Scan for the cell matching the given text and deliver its [x, y] coordinate at center. 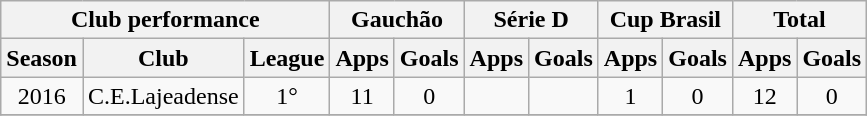
League [287, 58]
1° [287, 96]
11 [362, 96]
Club performance [166, 20]
Total [799, 20]
Club [163, 58]
12 [764, 96]
C.E.Lajeadense [163, 96]
1 [630, 96]
2016 [42, 96]
Série D [531, 20]
Season [42, 58]
Cup Brasil [665, 20]
Gauchão [397, 20]
